Determine the (x, y) coordinate at the center of the cell enclosing the given text.  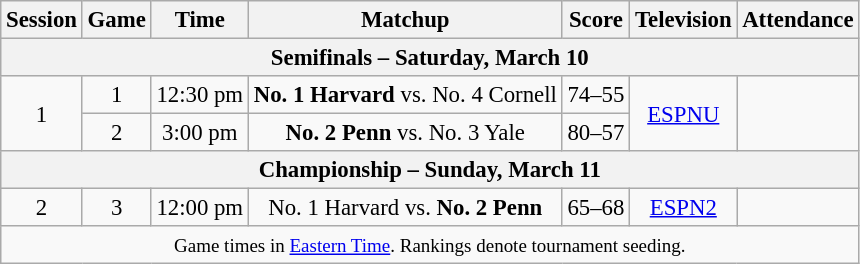
Time (200, 20)
74–55 (596, 95)
No. 1 Harvard vs. No. 4 Cornell (405, 95)
ESPN2 (684, 208)
Television (684, 20)
Attendance (798, 20)
12:30 pm (200, 95)
No. 2 Penn vs. No. 3 Yale (405, 133)
Session (42, 20)
80–57 (596, 133)
Semifinals – Saturday, March 10 (430, 58)
Game times in Eastern Time. Rankings denote tournament seeding. (430, 245)
3 (116, 208)
Championship – Sunday, March 11 (430, 170)
No. 1 Harvard vs. No. 2 Penn (405, 208)
Score (596, 20)
12:00 pm (200, 208)
ESPNU (684, 114)
3:00 pm (200, 133)
65–68 (596, 208)
Matchup (405, 20)
Game (116, 20)
